Output the [X, Y] coordinate of the center of the cell containing the given text.  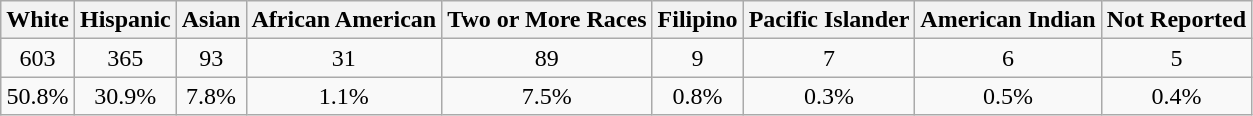
50.8% [38, 96]
0.4% [1176, 96]
0.3% [829, 96]
0.8% [698, 96]
31 [344, 58]
White [38, 20]
7 [829, 58]
Two or More Races [547, 20]
Pacific Islander [829, 20]
Hispanic [125, 20]
1.1% [344, 96]
Not Reported [1176, 20]
7.5% [547, 96]
5 [1176, 58]
603 [38, 58]
9 [698, 58]
89 [547, 58]
0.5% [1008, 96]
Filipino [698, 20]
7.8% [211, 96]
American Indian [1008, 20]
365 [125, 58]
30.9% [125, 96]
Asian [211, 20]
African American [344, 20]
6 [1008, 58]
93 [211, 58]
